Scan for the cell matching the given text and deliver its (x, y) coordinate at center. 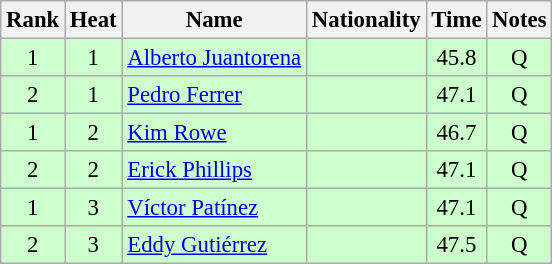
Eddy Gutiérrez (214, 245)
Erick Phillips (214, 170)
Nationality (366, 20)
Notes (520, 20)
45.8 (456, 58)
47.5 (456, 245)
46.7 (456, 133)
Alberto Juantorena (214, 58)
Pedro Ferrer (214, 95)
Time (456, 20)
Rank (33, 20)
Name (214, 20)
Heat (94, 20)
Víctor Patínez (214, 208)
Kim Rowe (214, 133)
